Locate the cell with the specified text and output its (x, y) center coordinate. 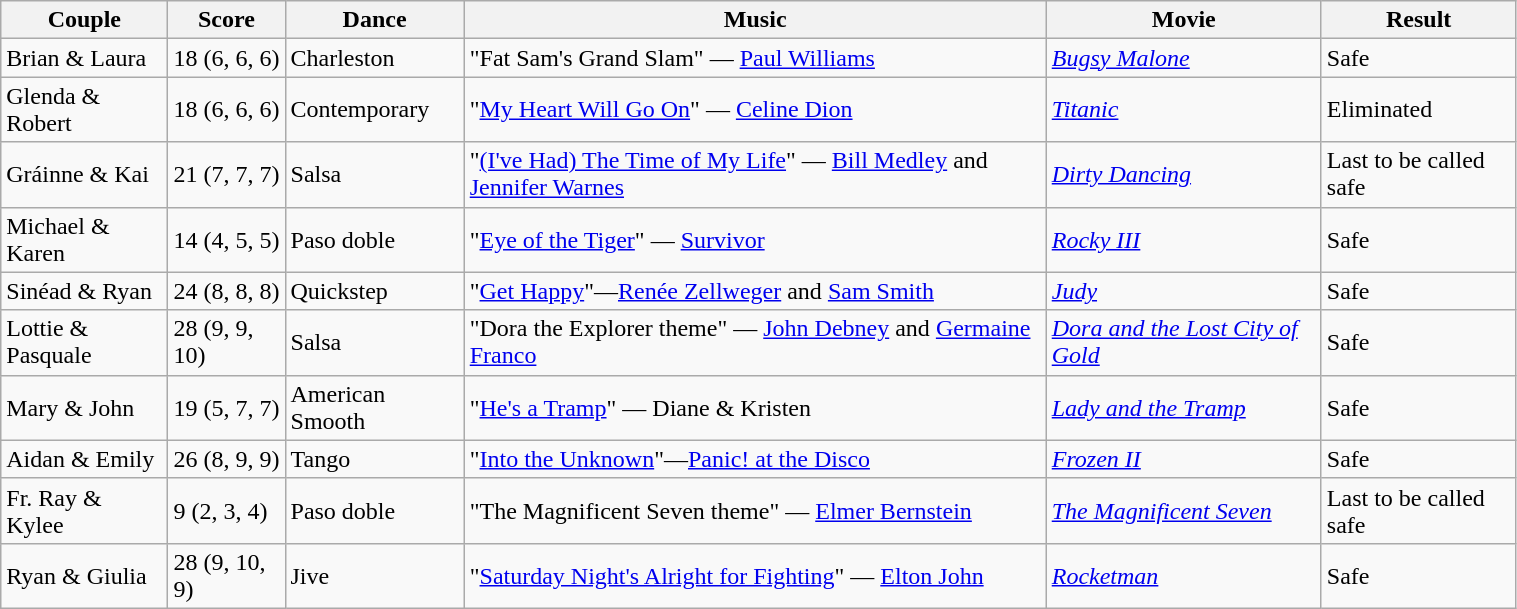
19 (5, 7, 7) (226, 408)
Couple (84, 20)
Michael & Karen (84, 240)
"Get Happy"—Renée Zellweger and Sam Smith (755, 291)
"The Magnificent Seven theme" — Elmer Bernstein (755, 510)
21 (7, 7, 7) (226, 174)
Lottie & Pasquale (84, 342)
"(I've Had) The Time of My Life" — Bill Medley and Jennifer Warnes (755, 174)
"He's a Tramp" — Diane & Kristen (755, 408)
28 (9, 10, 9) (226, 576)
Movie (1184, 20)
Gráinne & Kai (84, 174)
Bugsy Malone (1184, 58)
26 (8, 9, 9) (226, 459)
"My Heart Will Go On" — Celine Dion (755, 110)
Dora and the Lost City of Gold (1184, 342)
Contemporary (374, 110)
24 (8, 8, 8) (226, 291)
Sinéad & Ryan (84, 291)
Ryan & Giulia (84, 576)
Charleston (374, 58)
Dirty Dancing (1184, 174)
"Fat Sam's Grand Slam" — Paul Williams (755, 58)
Fr. Ray & Kylee (84, 510)
"Into the Unknown"—Panic! at the Disco (755, 459)
Glenda & Robert (84, 110)
Titanic (1184, 110)
The Magnificent Seven (1184, 510)
28 (9, 9, 10) (226, 342)
Aidan & Emily (84, 459)
Judy (1184, 291)
"Eye of the Tiger" — Survivor (755, 240)
Rocketman (1184, 576)
Rocky III (1184, 240)
Eliminated (1418, 110)
Lady and the Tramp (1184, 408)
Dance (374, 20)
Quickstep (374, 291)
Score (226, 20)
Mary & John (84, 408)
14 (4, 5, 5) (226, 240)
Jive (374, 576)
"Dora the Explorer theme" — John Debney and Germaine Franco (755, 342)
9 (2, 3, 4) (226, 510)
Result (1418, 20)
"Saturday Night's Alright for Fighting" — Elton John (755, 576)
Frozen II (1184, 459)
Tango (374, 459)
American Smooth (374, 408)
Music (755, 20)
Brian & Laura (84, 58)
